Provide the [x, y] coordinate of the cell's center where the given text is located.  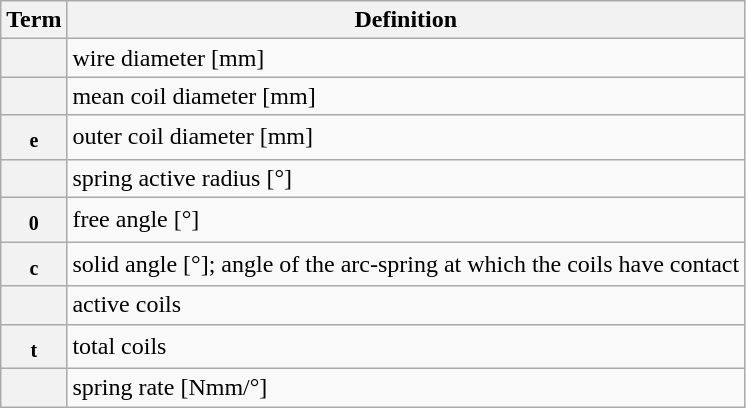
solid angle [°]; angle of the arc-spring at which the coils have contact [406, 264]
outer coil diameter [mm] [406, 137]
mean coil diameter [mm] [406, 96]
0 [34, 219]
active coils [406, 305]
c [34, 264]
spring rate [Nmm/°] [406, 387]
t [34, 346]
spring active radius [°] [406, 178]
Term [34, 20]
wire diameter [mm] [406, 58]
total coils [406, 346]
Definition [406, 20]
free angle [°] [406, 219]
e [34, 137]
